Output the (x, y) coordinate of the center of the cell containing the given text.  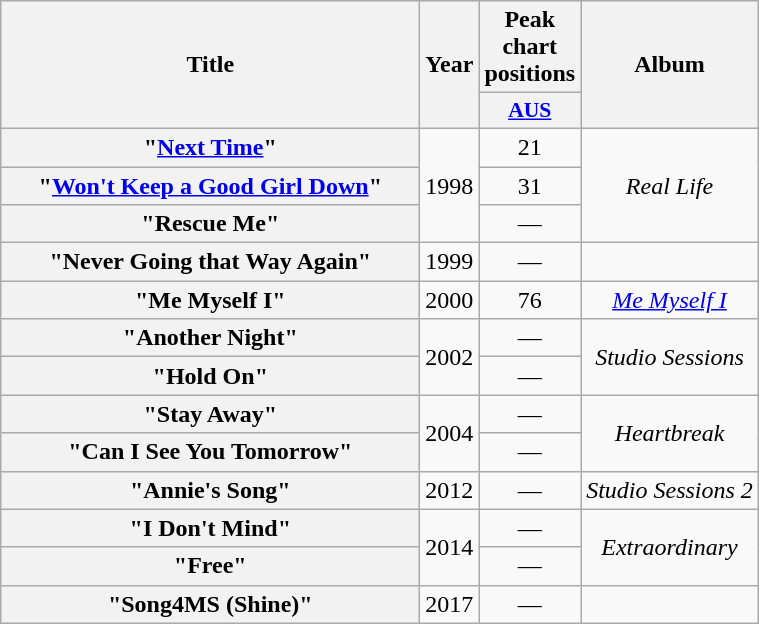
1999 (450, 262)
2004 (450, 433)
"Free" (210, 566)
"Another Night" (210, 338)
"Hold On" (210, 376)
31 (530, 185)
"Next Time" (210, 147)
"Won't Keep a Good Girl Down" (210, 185)
Heartbreak (670, 433)
2002 (450, 357)
"Annie's Song" (210, 490)
Extraordinary (670, 547)
"I Don't Mind" (210, 528)
2014 (450, 547)
Studio Sessions 2 (670, 490)
21 (530, 147)
Peakchartpositions (530, 47)
76 (530, 300)
2000 (450, 300)
"Song4MS (Shine)" (210, 604)
2012 (450, 490)
2017 (450, 604)
Me Myself I (670, 300)
Title (210, 65)
"Me Myself I" (210, 300)
"Can I See You Tomorrow" (210, 452)
Year (450, 65)
1998 (450, 185)
"Rescue Me" (210, 224)
"Never Going that Way Again" (210, 262)
Real Life (670, 185)
AUS (530, 111)
"Stay Away" (210, 414)
Album (670, 65)
Studio Sessions (670, 357)
